Scan for the cell matching the given text and deliver its (X, Y) coordinate at center. 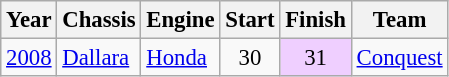
31 (316, 58)
30 (250, 58)
Start (250, 20)
Year (29, 20)
Honda (180, 58)
Engine (180, 20)
Finish (316, 20)
Conquest (400, 58)
Dallara (99, 58)
2008 (29, 58)
Team (400, 20)
Chassis (99, 20)
